For the text-containing cell, return its midpoint in (X, Y) coordinate format. 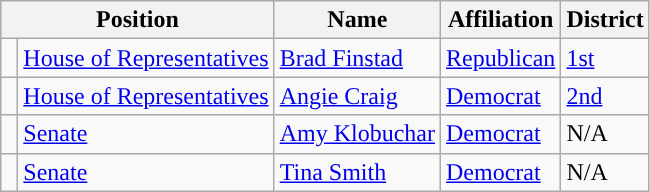
Position (138, 20)
Brad Finstad (357, 58)
Republican (501, 58)
1st (605, 58)
Affiliation (501, 20)
Name (357, 20)
Angie Craig (357, 96)
2nd (605, 96)
Amy Klobuchar (357, 134)
Tina Smith (357, 172)
District (605, 20)
